Find where the given text appears and provide that cell's center as (x, y) coordinate. 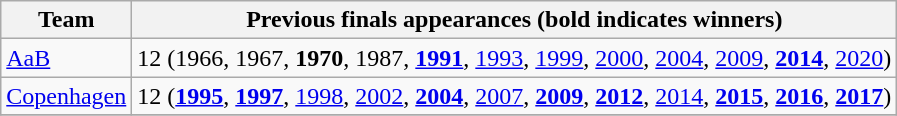
12 (1995, 1997, 1998, 2002, 2004, 2007, 2009, 2012, 2014, 2015, 2016, 2017) (514, 96)
AaB (66, 58)
12 (1966, 1967, 1970, 1987, 1991, 1993, 1999, 2000, 2004, 2009, 2014, 2020) (514, 58)
Previous finals appearances (bold indicates winners) (514, 20)
Copenhagen (66, 96)
Team (66, 20)
